Find where the given text appears and provide that cell's center as (x, y) coordinate. 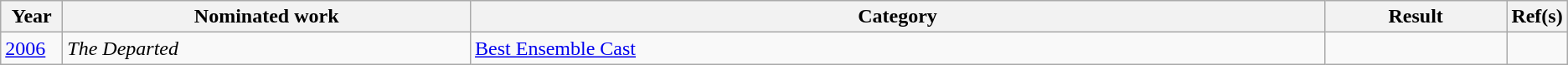
Result (1416, 17)
Category (898, 17)
2006 (32, 48)
Ref(s) (1537, 17)
Best Ensemble Cast (898, 48)
Year (32, 17)
The Departed (266, 48)
Nominated work (266, 17)
